From the cell containing the given text, extract its center point as (X, Y) coordinate. 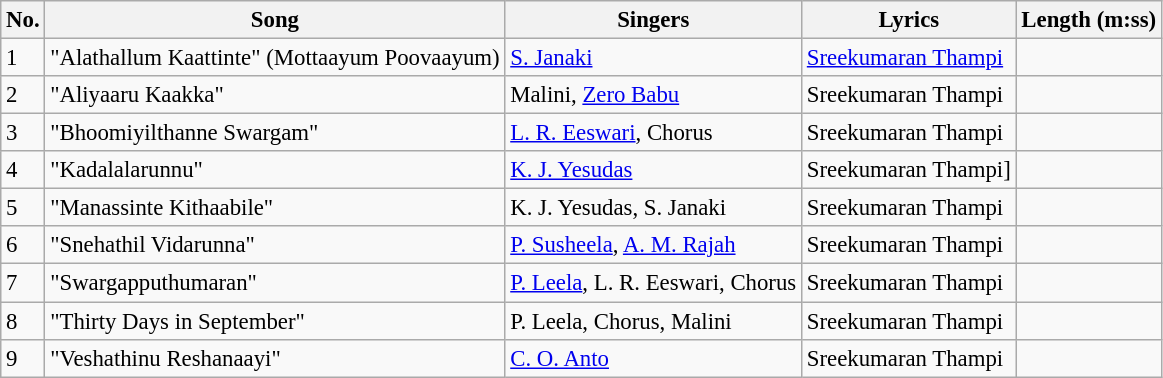
P. Leela, L. R. Eeswari, Chorus (654, 283)
Malini, Zero Babu (654, 95)
6 (23, 245)
"Swargapputhumaran" (275, 283)
Sreekumaran Thampi] (910, 170)
"Thirty Days in September" (275, 321)
7 (23, 283)
K. J. Yesudas, S. Janaki (654, 208)
No. (23, 20)
3 (23, 133)
Lyrics (910, 20)
Song (275, 20)
K. J. Yesudas (654, 170)
P. Leela, Chorus, Malini (654, 321)
"Manassinte Kithaabile" (275, 208)
"Alathallum Kaattinte" (Mottaayum Poovaayum) (275, 58)
P. Susheela, A. M. Rajah (654, 245)
9 (23, 358)
"Kadalalarunnu" (275, 170)
Singers (654, 20)
1 (23, 58)
C. O. Anto (654, 358)
"Snehathil Vidarunna" (275, 245)
"Veshathinu Reshanaayi" (275, 358)
5 (23, 208)
"Aliyaaru Kaakka" (275, 95)
L. R. Eeswari, Chorus (654, 133)
8 (23, 321)
2 (23, 95)
S. Janaki (654, 58)
Length (m:ss) (1088, 20)
"Bhoomiyilthanne Swargam" (275, 133)
4 (23, 170)
